Scan for the cell matching the given text and deliver its [X, Y] coordinate at center. 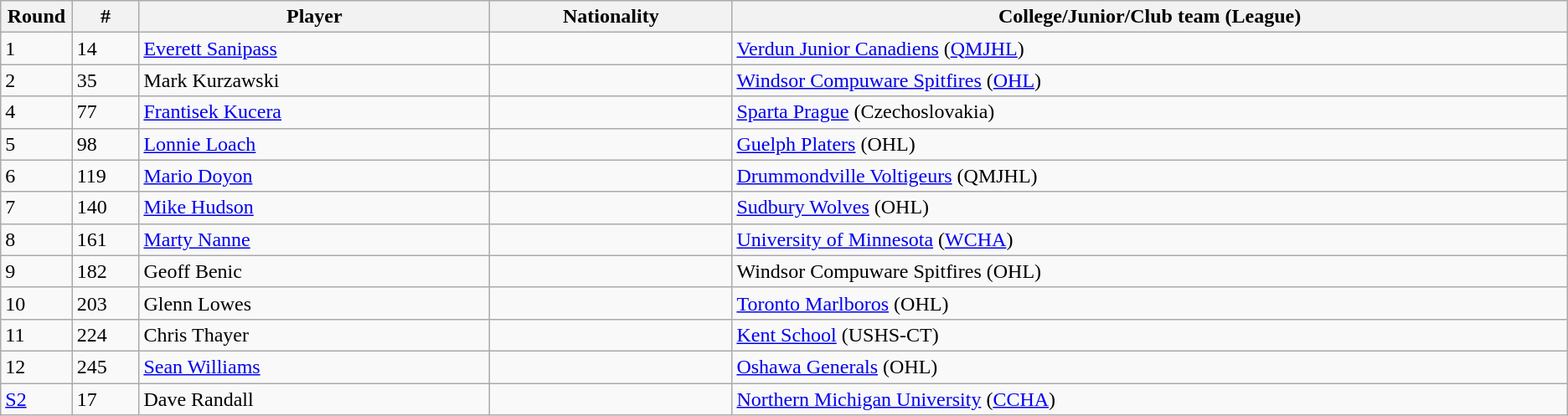
Northern Michigan University (CCHA) [1149, 399]
Mario Doyon [315, 176]
14 [106, 49]
17 [106, 399]
245 [106, 367]
Everett Sanipass [315, 49]
Nationality [611, 17]
1 [37, 49]
Kent School (USHS-CT) [1149, 335]
161 [106, 239]
Toronto Marlboros (OHL) [1149, 303]
98 [106, 144]
College/Junior/Club team (League) [1149, 17]
Chris Thayer [315, 335]
Frantisek Kucera [315, 112]
Geoff Benic [315, 271]
Mark Kurzawski [315, 80]
203 [106, 303]
8 [37, 239]
7 [37, 208]
119 [106, 176]
11 [37, 335]
9 [37, 271]
224 [106, 335]
Marty Nanne [315, 239]
Lonnie Loach [315, 144]
Oshawa Generals (OHL) [1149, 367]
35 [106, 80]
Sean Williams [315, 367]
Drummondville Voltigeurs (QMJHL) [1149, 176]
Dave Randall [315, 399]
6 [37, 176]
2 [37, 80]
10 [37, 303]
12 [37, 367]
Mike Hudson [315, 208]
77 [106, 112]
5 [37, 144]
S2 [37, 399]
University of Minnesota (WCHA) [1149, 239]
Round [37, 17]
Sparta Prague (Czechoslovakia) [1149, 112]
Verdun Junior Canadiens (QMJHL) [1149, 49]
# [106, 17]
182 [106, 271]
Sudbury Wolves (OHL) [1149, 208]
Player [315, 17]
Guelph Platers (OHL) [1149, 144]
140 [106, 208]
4 [37, 112]
Glenn Lowes [315, 303]
